Extract the [x, y] coordinate from the center of the cell holding the provided text.  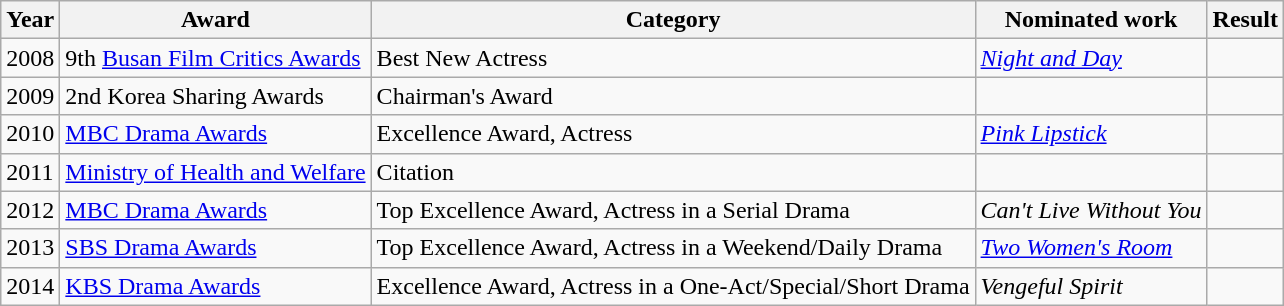
Award [216, 20]
Chairman's Award [673, 96]
Night and Day [1091, 58]
2011 [30, 172]
2012 [30, 210]
Category [673, 20]
Top Excellence Award, Actress in a Serial Drama [673, 210]
Can't Live Without You [1091, 210]
Excellence Award, Actress [673, 134]
9th Busan Film Critics Awards [216, 58]
Excellence Award, Actress in a One-Act/Special/Short Drama [673, 286]
Year [30, 20]
2014 [30, 286]
Two Women's Room [1091, 248]
2nd Korea Sharing Awards [216, 96]
2008 [30, 58]
Nominated work [1091, 20]
Citation [673, 172]
Vengeful Spirit [1091, 286]
Top Excellence Award, Actress in a Weekend/Daily Drama [673, 248]
Result [1245, 20]
2013 [30, 248]
2010 [30, 134]
SBS Drama Awards [216, 248]
Best New Actress [673, 58]
Pink Lipstick [1091, 134]
Ministry of Health and Welfare [216, 172]
2009 [30, 96]
KBS Drama Awards [216, 286]
